Return the (X, Y) coordinate for the center point of the cell that contains the specified text.  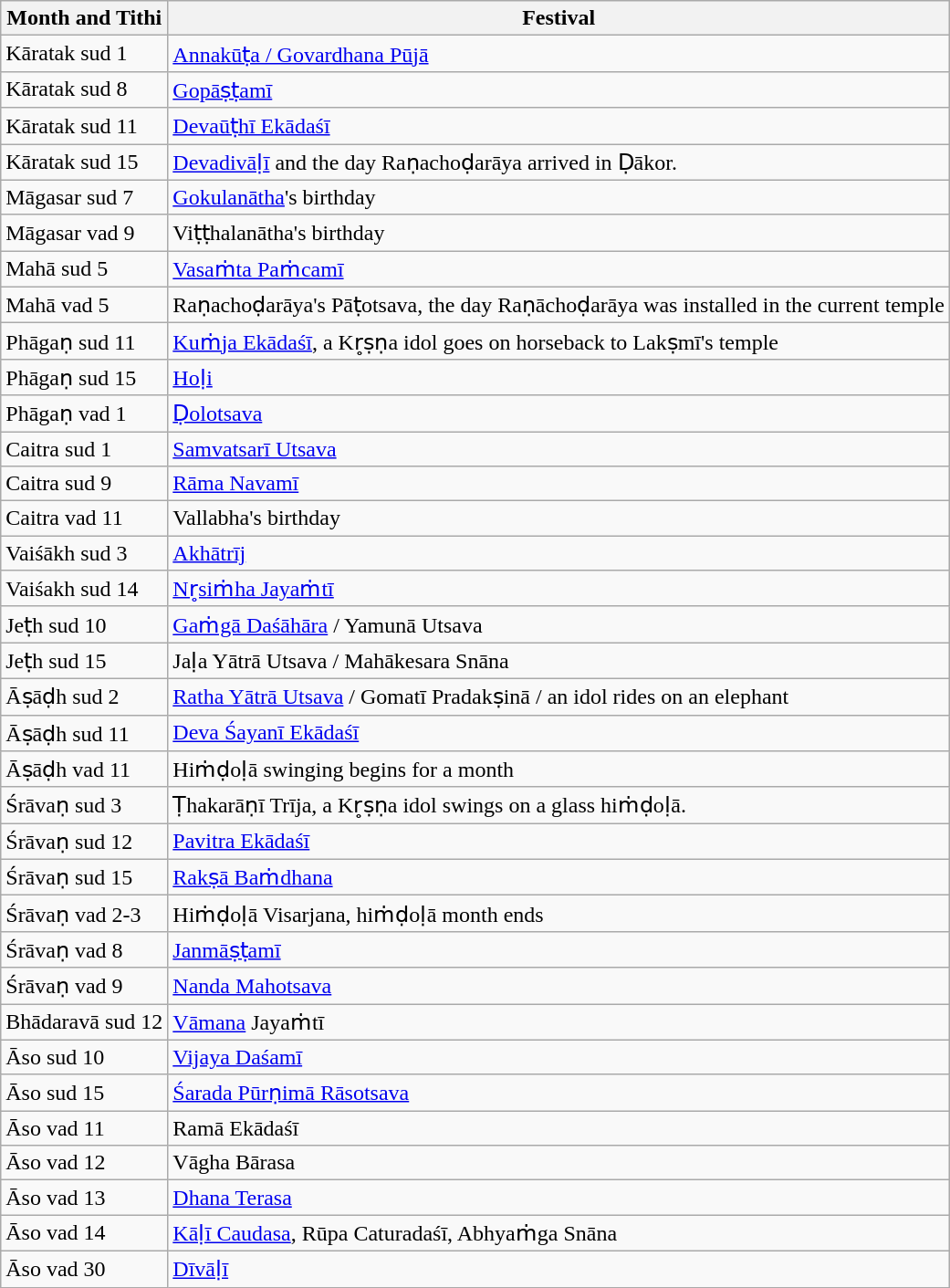
Māgasar vad 9 (84, 233)
Hiṁḍoḷā Visarjana, hiṁḍoḷā month ends (559, 914)
Phāgaṇ sud 15 (84, 377)
Vallabha's birthday (559, 518)
Śrāvaṇ vad 9 (84, 986)
Kāratak sud 8 (84, 89)
Āso vad 14 (84, 1233)
Phāgaṇ vad 1 (84, 414)
Dīvāḷī (559, 1269)
Vaiśakh sud 14 (84, 589)
Nr̥siṁha Jayaṁtī (559, 589)
Jeṭh sud 10 (84, 624)
Rāma Navamī (559, 484)
Pavitra Ekādaśī (559, 842)
Mahā vad 5 (84, 305)
Kāratak sud 1 (84, 54)
Month and Tithi (84, 18)
Vijaya Daśamī (559, 1057)
Akhātrīj (559, 553)
Gokulanātha's birthday (559, 197)
Āṣāḍh vad 11 (84, 770)
Kāratak sud 11 (84, 126)
Mahā sud 5 (84, 269)
Festival (559, 18)
Jaḷa Yātrā Utsava / Mahākesara Snāna (559, 661)
Bhādaravā sud 12 (84, 1022)
Āso vad 11 (84, 1128)
Viṭṭhalanātha's birthday (559, 233)
Ḍolotsava (559, 414)
Kāratak sud 15 (84, 162)
Śarada Pūrṇimā Rāsotsava (559, 1093)
Ṭhakarāṇī Trīja, a Kr̥ṣṇa idol swings on a glass hiṁḍoḷā. (559, 805)
Āso sud 10 (84, 1057)
Deva Śayanī Ekādaśī (559, 733)
Āso vad 30 (84, 1269)
Nanda Mahotsava (559, 986)
Āso vad 12 (84, 1163)
Devaūṭhī Ekādaśī (559, 126)
Śrāvaṇ sud 12 (84, 842)
Hiṁḍoḷā swinging begins for a month (559, 770)
Kāḷī Caudasa, Rūpa Caturadaśī, Abhyaṁga Snāna (559, 1233)
Śrāvaṇ vad 8 (84, 949)
Caitra sud 9 (84, 484)
Kuṁja Ekādaśī, a Kr̥ṣṇa idol goes on horseback to Lakṣmī's temple (559, 341)
Samvatsarī Utsava (559, 448)
Āso vad 13 (84, 1198)
Ratha Yātrā Utsava / Gomatī Pradakṣinā / an idol rides on an elephant (559, 696)
Annakūṭa / Govardhana Pūjā (559, 54)
Hoḷi (559, 377)
Māgasar sud 7 (84, 197)
Jeṭh sud 15 (84, 661)
Śrāvaṇ vad 2-3 (84, 914)
Vasaṁta Paṁcamī (559, 269)
Caitra sud 1 (84, 448)
Gaṁgā Daśāhāra / Yamunā Utsava (559, 624)
Janmāṣṭamī (559, 949)
Raṇachoḍarāya's Pāṭotsava, the day Raṇāchoḍarāya was installed in the current temple (559, 305)
Śrāvaṇ sud 15 (84, 877)
Rakṣā Baṁdhana (559, 877)
Vāgha Bārasa (559, 1163)
Phāgaṇ sud 11 (84, 341)
Devadivāḷī and the day Raṇachoḍarāya arrived in Ḍākor. (559, 162)
Vāmana Jayaṁtī (559, 1022)
Āṣāḍh sud 2 (84, 696)
Vaiśākh sud 3 (84, 553)
Caitra vad 11 (84, 518)
Śrāvaṇ sud 3 (84, 805)
Dhana Terasa (559, 1198)
Gopāṣṭamī (559, 89)
Āṣāḍh sud 11 (84, 733)
Ramā Ekādaśī (559, 1128)
Āso sud 15 (84, 1093)
